Provide the (X, Y) coordinate of the cell's center where the given text is located.  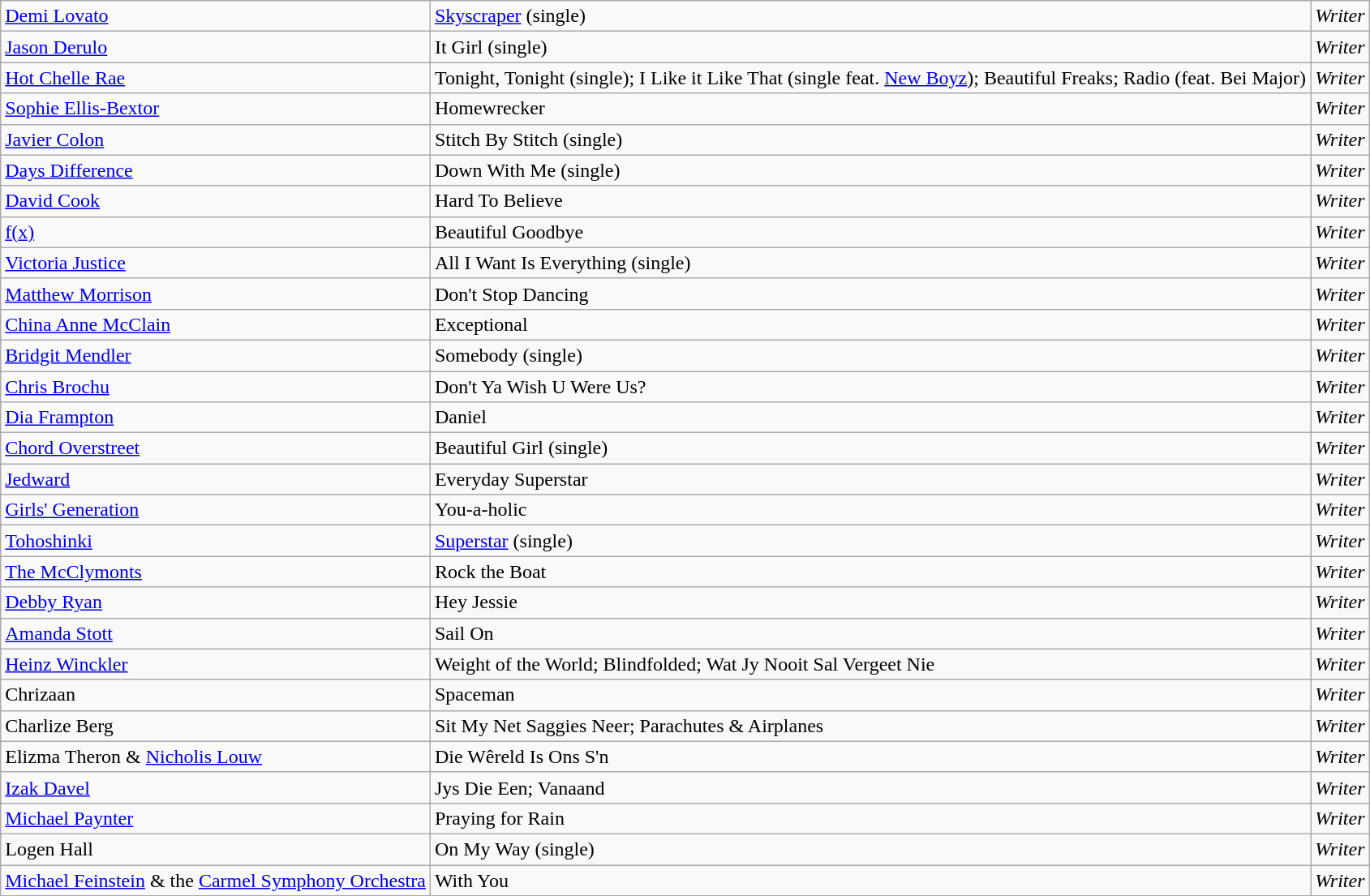
Jason Derulo (216, 47)
Praying for Rain (870, 818)
Down With Me (single) (870, 170)
Sail On (870, 633)
f(x) (216, 232)
The McClymonts (216, 572)
Matthew Morrison (216, 294)
Superstar (single) (870, 541)
Demi Lovato (216, 16)
Skyscraper (single) (870, 16)
Beautiful Goodbye (870, 232)
Logen Hall (216, 849)
Hey Jessie (870, 602)
Jys Die Een; Vanaand (870, 787)
China Anne McClain (216, 324)
Chris Brochu (216, 387)
Somebody (single) (870, 355)
All I Want Is Everything (single) (870, 263)
Sophie Ellis-Bextor (216, 109)
Michael Feinstein & the Carmel Symphony Orchestra (216, 880)
It Girl (single) (870, 47)
Hot Chelle Rae (216, 78)
Izak Davel (216, 787)
Don't Stop Dancing (870, 294)
Girls' Generation (216, 510)
Daniel (870, 418)
Homewrecker (870, 109)
Debby Ryan (216, 602)
Bridgit Mendler (216, 355)
Heinz Winckler (216, 664)
Javier Colon (216, 139)
Chrizaan (216, 695)
Tohoshinki (216, 541)
Hard To Believe (870, 201)
Spaceman (870, 695)
You-a-holic (870, 510)
David Cook (216, 201)
Beautiful Girl (single) (870, 448)
Victoria Justice (216, 263)
Everyday Superstar (870, 479)
Sit My Net Saggies Neer; Parachutes & Airplanes (870, 726)
Tonight, Tonight (single); I Like it Like That (single feat. New Boyz); Beautiful Freaks; Radio (feat. Bei Major) (870, 78)
Stitch By Stitch (single) (870, 139)
Days Difference (216, 170)
Exceptional (870, 324)
Chord Overstreet (216, 448)
Rock the Boat (870, 572)
Charlize Berg (216, 726)
On My Way (single) (870, 849)
Don't Ya Wish U Were Us? (870, 387)
Die Wêreld Is Ons S'n (870, 757)
Jedward (216, 479)
Elizma Theron & Nicholis Louw (216, 757)
Dia Frampton (216, 418)
With You (870, 880)
Amanda Stott (216, 633)
Michael Paynter (216, 818)
Weight of the World; Blindfolded; Wat Jy Nooit Sal Vergeet Nie (870, 664)
